Extract the (x, y) coordinate from the center of the cell holding the provided text.  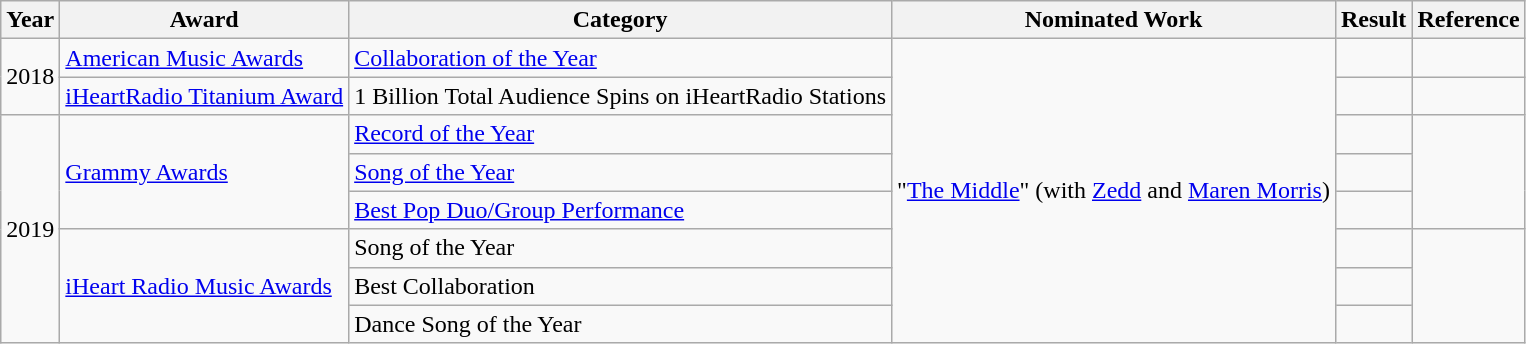
iHeartRadio Titanium Award (204, 96)
American Music Awards (204, 58)
Category (620, 20)
Best Collaboration (620, 286)
Award (204, 20)
Record of the Year (620, 134)
2019 (30, 229)
Best Pop Duo/Group Performance (620, 210)
"The Middle" (with Zedd and Maren Morris) (1114, 191)
Reference (1468, 20)
2018 (30, 77)
Nominated Work (1114, 20)
Grammy Awards (204, 172)
Dance Song of the Year (620, 324)
iHeart Radio Music Awards (204, 286)
Collaboration of the Year (620, 58)
1 Billion Total Audience Spins on iHeartRadio Stations (620, 96)
Year (30, 20)
Result (1373, 20)
